Detect which cell encompasses the target text, then output its (X, Y) center coordinate. 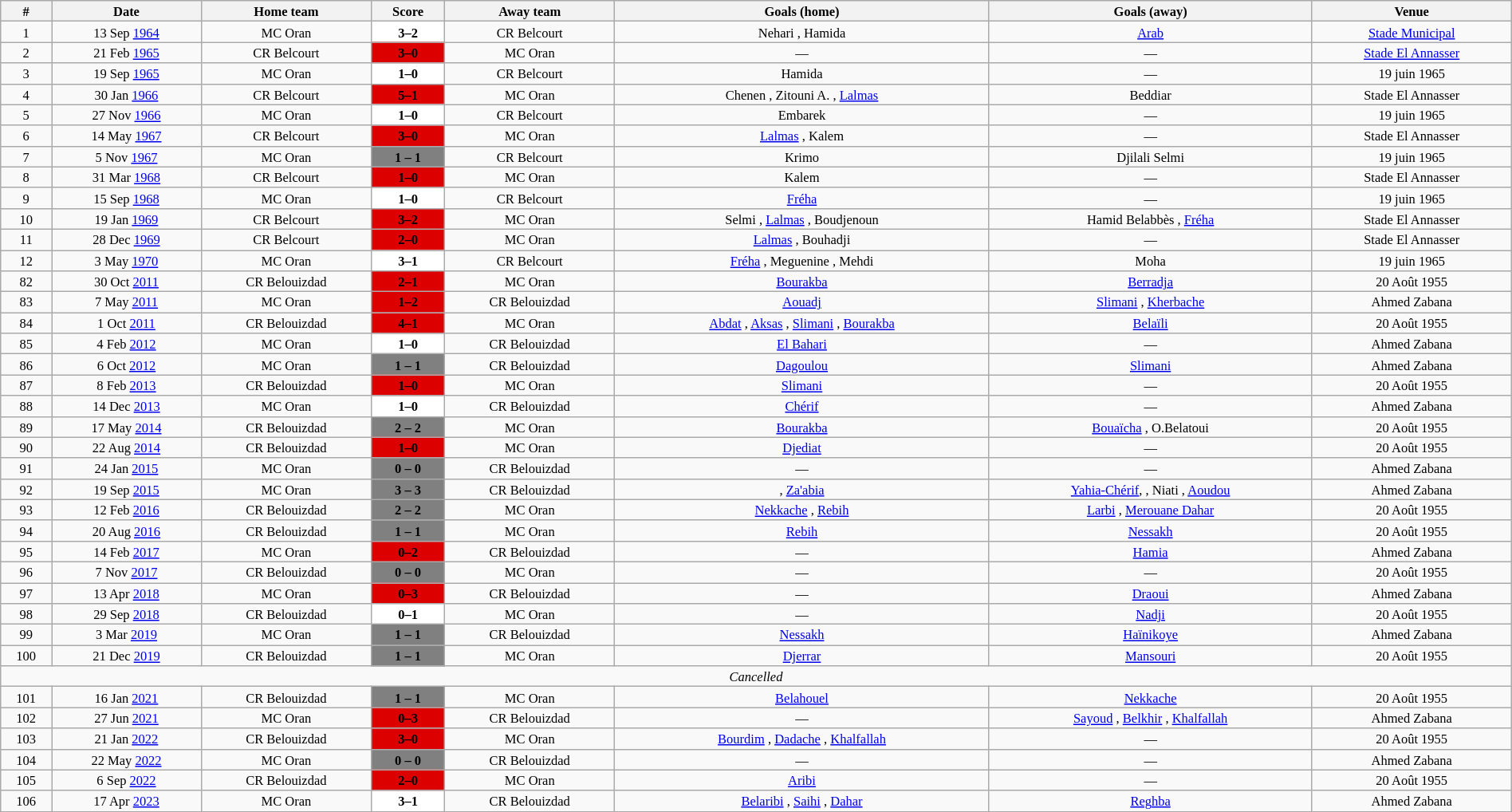
Moha (1150, 261)
2–1 (408, 282)
Stade Municipal (1412, 32)
5 (26, 115)
Nekkache (1150, 697)
9 (26, 198)
Abdat , Aksas , Slimani , Bourakba (802, 323)
Hamida (802, 73)
22 May 2022 (126, 759)
27 Jun 2021 (126, 718)
Embarek (802, 115)
4 Feb 2012 (126, 344)
Score (408, 11)
7 Nov 2017 (126, 572)
92 (26, 489)
Venue (1412, 11)
8 Feb 2013 (126, 385)
6 Sep 2022 (126, 780)
100 (26, 656)
101 (26, 697)
19 Jan 1969 (126, 219)
Krimo (802, 156)
Djerrar (802, 656)
24 Jan 2015 (126, 468)
21 Dec 2019 (126, 656)
Nekkache , Rebih (802, 510)
7 (26, 156)
14 Dec 2013 (126, 406)
4–1 (408, 323)
Nadji (1150, 614)
7 May 2011 (126, 302)
6 Oct 2012 (126, 365)
Bouaïcha , O.Belatoui (1150, 427)
5–1 (408, 94)
14 Feb 2017 (126, 551)
Slimani , Kherbache (1150, 302)
87 (26, 385)
89 (26, 427)
Aribi (802, 780)
Beddiar (1150, 94)
Rebih (802, 530)
Dagoulou (802, 365)
27 Nov 1966 (126, 115)
Away team (530, 11)
3 (26, 73)
Fréha , Meguenine , Mehdi (802, 261)
3 May 1970 (126, 261)
Larbi , Merouane Dahar (1150, 510)
3 Mar 2019 (126, 635)
86 (26, 365)
Date (126, 11)
90 (26, 447)
4 (26, 94)
30 Oct 2011 (126, 282)
12 (26, 261)
11 (26, 239)
15 Sep 1968 (126, 198)
Aouadj (802, 302)
Mansouri (1150, 656)
106 (26, 801)
1 (26, 32)
105 (26, 780)
103 (26, 739)
Cancelled (756, 676)
0–2 (408, 551)
Bourdim , Dadache , Khalfallah (802, 739)
30 Jan 1966 (126, 94)
1–2 (408, 302)
El Bahari (802, 344)
Hamid Belabbès , Fréha (1150, 219)
88 (26, 406)
99 (26, 635)
1 Oct 2011 (126, 323)
19 Sep 1965 (126, 73)
98 (26, 614)
Selmi , Lalmas , Boudjenoun (802, 219)
17 Apr 2023 (126, 801)
Yahia-Chérif, , Niati , Aoudou (1150, 489)
14 May 1967 (126, 136)
# (26, 11)
104 (26, 759)
Draoui (1150, 593)
Nehari , Hamida (802, 32)
21 Feb 1965 (126, 53)
Hamia (1150, 551)
5 Nov 1967 (126, 156)
Chérif (802, 406)
Belaïli (1150, 323)
Lalmas , Kalem (802, 136)
Djediat (802, 447)
Goals (home) (802, 11)
Belaribi , Saihi , Dahar (802, 801)
82 (26, 282)
Haïnikoye (1150, 635)
2 (26, 53)
Berradja (1150, 282)
Sayoud , Belkhir , Khalfallah (1150, 718)
3 – 3 (408, 489)
95 (26, 551)
Belahouel (802, 697)
93 (26, 510)
20 Aug 2016 (126, 530)
29 Sep 2018 (126, 614)
8 (26, 177)
Lalmas , Bouhadji (802, 239)
Djilali Selmi (1150, 156)
22 Aug 2014 (126, 447)
0–1 (408, 614)
97 (26, 593)
16 Jan 2021 (126, 697)
83 (26, 302)
94 (26, 530)
91 (26, 468)
102 (26, 718)
96 (26, 572)
Kalem (802, 177)
10 (26, 219)
Home team (285, 11)
12 Feb 2016 (126, 510)
13 Apr 2018 (126, 593)
6 (26, 136)
13 Sep 1964 (126, 32)
84 (26, 323)
17 May 2014 (126, 427)
85 (26, 344)
Fréha (802, 198)
Reghba (1150, 801)
Chenen , Zitouni A. , Lalmas (802, 94)
21 Jan 2022 (126, 739)
28 Dec 1969 (126, 239)
Arab (1150, 32)
19 Sep 2015 (126, 489)
, Za'abia (802, 489)
31 Mar 1968 (126, 177)
Goals (away) (1150, 11)
